Find where the given text appears and provide that cell's center as (X, Y) coordinate. 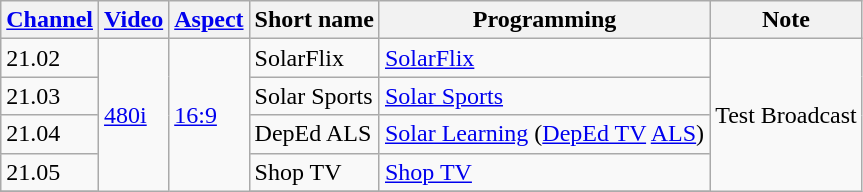
21.02 (50, 58)
DepEd ALS (314, 134)
Short name (314, 20)
Programming (544, 20)
Solar Learning (DepEd TV ALS) (544, 134)
Channel (50, 20)
480i (134, 115)
Video (134, 20)
21.05 (50, 172)
16:9 (209, 115)
Test Broadcast (786, 115)
Aspect (209, 20)
Note (786, 20)
21.03 (50, 96)
21.04 (50, 134)
